Locate the cell with the specified text and output its (x, y) center coordinate. 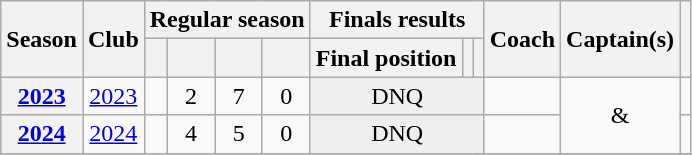
Captain(s) (620, 39)
5 (239, 134)
4 (191, 134)
Final position (386, 58)
& (620, 115)
Finals results (397, 20)
Season (42, 39)
Coach (522, 39)
Club (113, 39)
Regular season (227, 20)
2 (191, 96)
7 (239, 96)
